For the text-containing cell, return its midpoint in (X, Y) coordinate format. 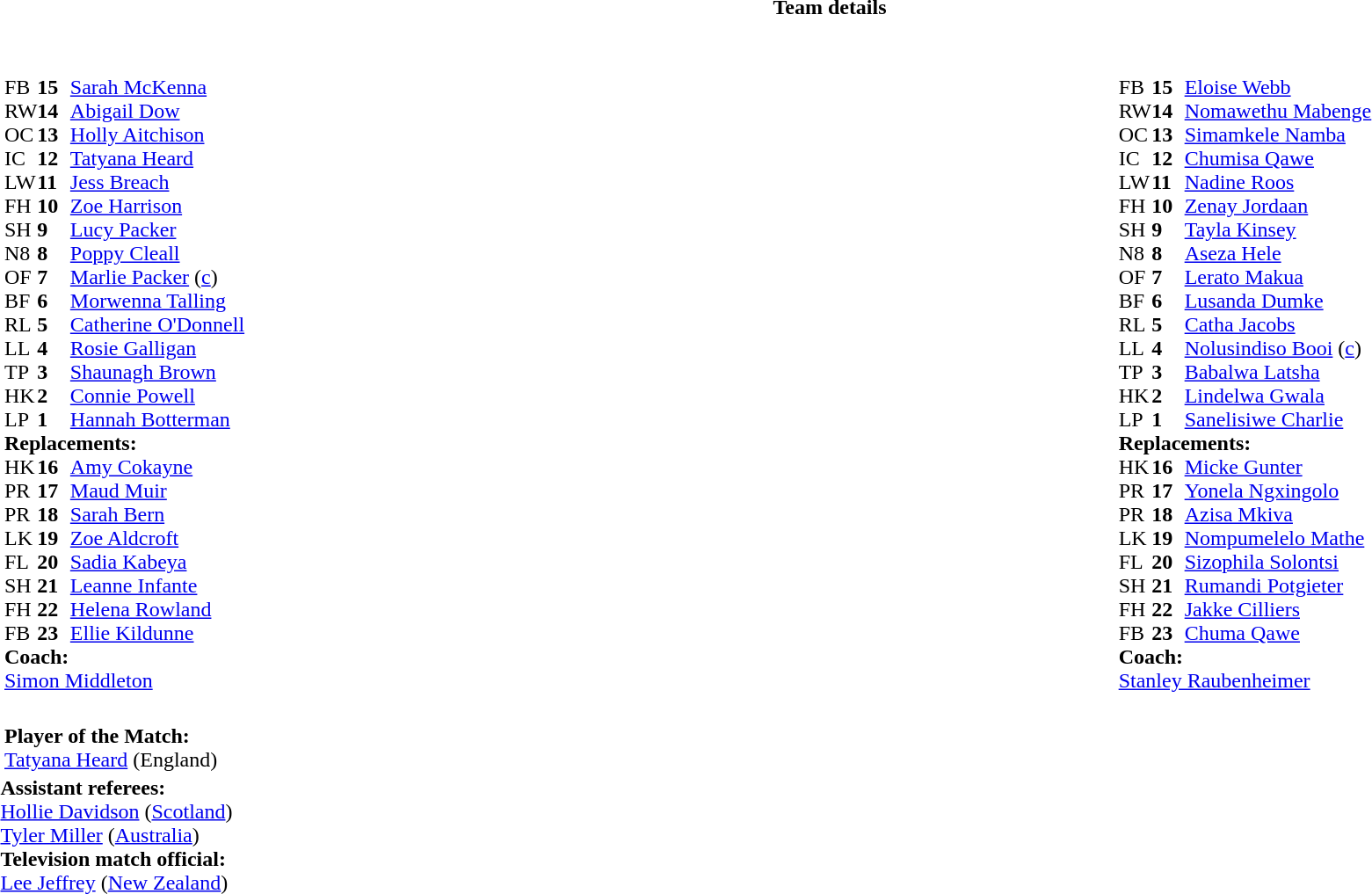
Nomawethu Mabenge (1278, 111)
Micke Gunter (1278, 468)
Aseza Hele (1278, 253)
Sarah McKenna (157, 88)
Azisa Mkiva (1278, 515)
Jakke Cilliers (1278, 610)
Babalwa Latsha (1278, 373)
Rumandi Potgieter (1278, 585)
Lerato Makua (1278, 278)
Zenay Jordaan (1278, 206)
Tayla Kinsey (1278, 230)
Simon Middleton (125, 680)
Morwenna Talling (157, 301)
Sanelisiwe Charlie (1278, 420)
Amy Cokayne (157, 468)
Lusanda Dumke (1278, 301)
Nompumelelo Mathe (1278, 538)
Stanley Raubenheimer (1245, 680)
Rosie Galligan (157, 348)
Chumisa Qawe (1278, 158)
Sizophila Solontsi (1278, 563)
Lindelwa Gwala (1278, 396)
Marlie Packer (c) (157, 278)
Simamkele Namba (1278, 135)
Leanne Infante (157, 585)
Eloise Webb (1278, 88)
Lucy Packer (157, 230)
Ellie Kildunne (157, 633)
Helena Rowland (157, 610)
Hannah Botterman (157, 420)
Maud Muir (157, 491)
Catha Jacobs (1278, 325)
Shaunagh Brown (157, 373)
Catherine O'Donnell (157, 325)
Zoe Harrison (157, 206)
Poppy Cleall (157, 253)
Sarah Bern (157, 515)
Abigail Dow (157, 111)
Sadia Kabeya (157, 563)
Zoe Aldcroft (157, 538)
Nadine Roos (1278, 183)
Nolusindiso Booi (c) (1278, 348)
Connie Powell (157, 396)
Jess Breach (157, 183)
Tatyana Heard (157, 158)
Holly Aitchison (157, 135)
Yonela Ngxingolo (1278, 491)
Chuma Qawe (1278, 633)
